Identify which cell holds the provided text, then report its (X, Y) central coordinate. 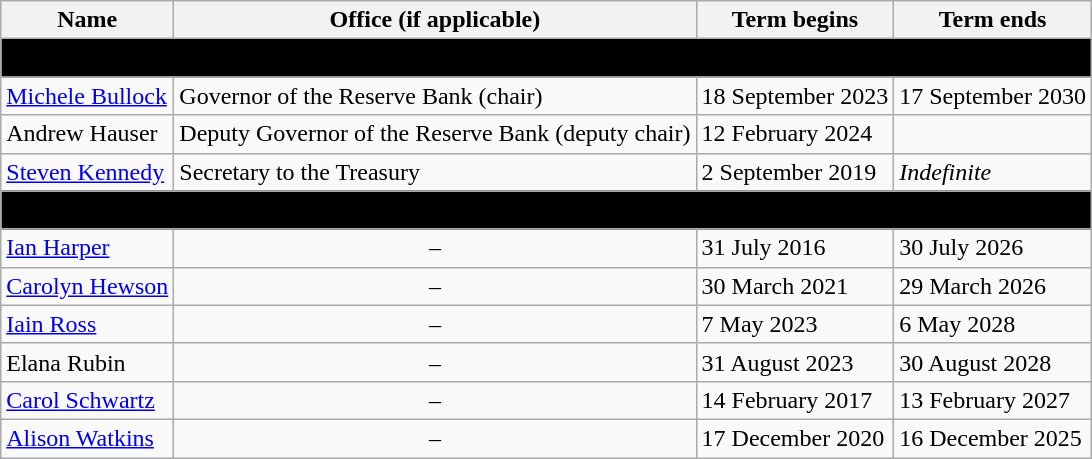
Deputy Governor of the Reserve Bank (deputy chair) (435, 134)
Carolyn Hewson (88, 286)
Steven Kennedy (88, 172)
Iain Ross (88, 324)
13 February 2027 (993, 400)
31 August 2023 (795, 362)
31 July 2016 (795, 248)
Office (if applicable) (435, 20)
29 March 2026 (993, 286)
Andrew Hauser (88, 134)
30 August 2028 (993, 362)
7 May 2023 (795, 324)
Term begins (795, 20)
External members (546, 210)
18 September 2023 (795, 96)
Michele Bullock (88, 96)
17 December 2020 (795, 438)
Ex officio members (546, 58)
14 February 2017 (795, 400)
Name (88, 20)
Indefinite (993, 172)
Ian Harper (88, 248)
12 February 2024 (795, 134)
Secretary to the Treasury (435, 172)
Elana Rubin (88, 362)
30 March 2021 (795, 286)
Term ends (993, 20)
17 September 2030 (993, 96)
30 July 2026 (993, 248)
2 September 2019 (795, 172)
6 May 2028 (993, 324)
Alison Watkins (88, 438)
16 December 2025 (993, 438)
Carol Schwartz (88, 400)
Governor of the Reserve Bank (chair) (435, 96)
